Find where the given text appears and provide that cell's center as [x, y] coordinate. 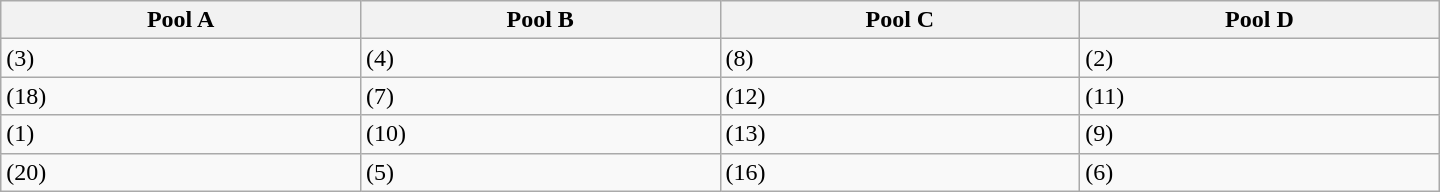
(20) [181, 172]
(3) [181, 58]
(4) [540, 58]
(9) [1260, 134]
(2) [1260, 58]
(7) [540, 96]
(11) [1260, 96]
Pool B [540, 20]
(1) [181, 134]
(5) [540, 172]
(16) [900, 172]
Pool A [181, 20]
(6) [1260, 172]
(13) [900, 134]
(10) [540, 134]
Pool C [900, 20]
(8) [900, 58]
(12) [900, 96]
Pool D [1260, 20]
(18) [181, 96]
